Determine the (X, Y) coordinate at the center of the cell enclosing the given text.  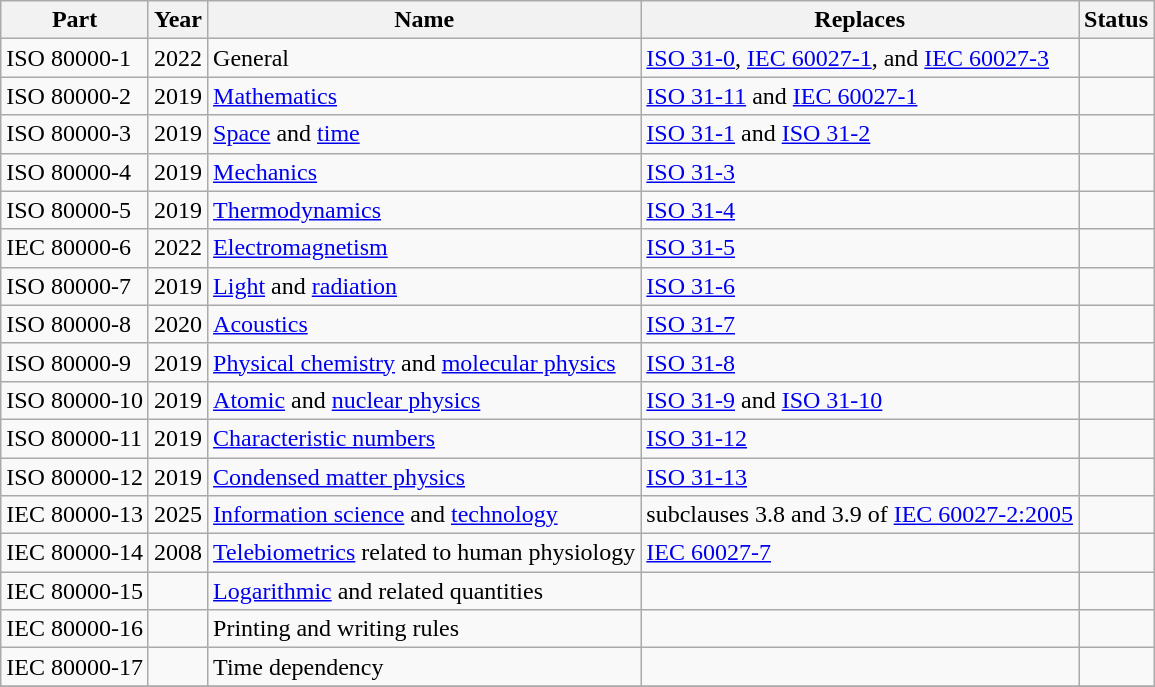
ISO 31-7 (860, 324)
ISO 80000-1 (75, 58)
ISO 31-0, IEC 60027-1, and IEC 60027-3 (860, 58)
Status (1116, 20)
subclauses 3.8 and 3.9 of IEC 60027-2:2005 (860, 515)
ISO 80000-4 (75, 172)
ISO 80000-2 (75, 96)
Logarithmic and related quantities (424, 591)
Condensed matter physics (424, 477)
IEC 80000-16 (75, 629)
Part (75, 20)
ISO 31-9 and ISO 31-10 (860, 400)
Acoustics (424, 324)
ISO 31-4 (860, 210)
ISO 31-6 (860, 286)
2025 (178, 515)
Electromagnetism (424, 248)
ISO 80000-9 (75, 362)
Telebiometrics related to human physiology (424, 553)
IEC 80000-14 (75, 553)
Mechanics (424, 172)
ISO 31-13 (860, 477)
ISO 31-11 and IEC 60027-1 (860, 96)
2008 (178, 553)
IEC 60027-7 (860, 553)
Mathematics (424, 96)
ISO 80000-11 (75, 438)
Information science and technology (424, 515)
IEC 80000-17 (75, 667)
ISO 31-5 (860, 248)
IEC 80000-15 (75, 591)
ISO 31-1 and ISO 31-2 (860, 134)
Physical chemistry and molecular physics (424, 362)
Thermodynamics (424, 210)
Space and time (424, 134)
ISO 80000-3 (75, 134)
ISO 80000-8 (75, 324)
ISO 80000-5 (75, 210)
Name (424, 20)
ISO 80000-10 (75, 400)
IEC 80000-6 (75, 248)
Replaces (860, 20)
ISO 31-12 (860, 438)
ISO 80000-12 (75, 477)
Characteristic numbers (424, 438)
General (424, 58)
Time dependency (424, 667)
ISO 31-8 (860, 362)
Light and radiation (424, 286)
2020 (178, 324)
Printing and writing rules (424, 629)
ISO 80000-7 (75, 286)
Atomic and nuclear physics (424, 400)
ISO 31-3 (860, 172)
IEC 80000-13 (75, 515)
Year (178, 20)
